Capture the cell that displays the provided text and extract its (x, y) central coordinate. 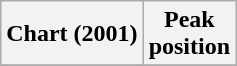
Chart (2001) (72, 34)
Peakposition (189, 34)
